Determine the (X, Y) coordinate at the center of the cell enclosing the given text.  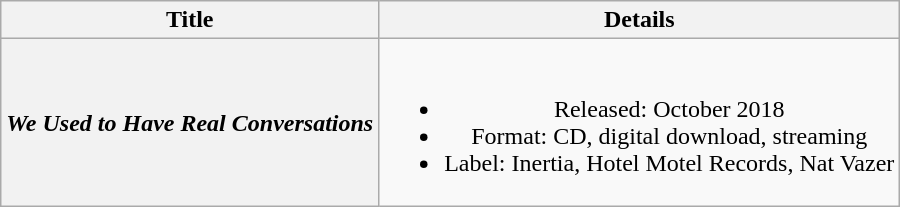
Title (190, 20)
We Used to Have Real Conversations (190, 122)
Details (640, 20)
Released: October 2018Format: CD, digital download, streamingLabel: Inertia, Hotel Motel Records, Nat Vazer (640, 122)
